Detect which cell encompasses the target text, then output its (X, Y) center coordinate. 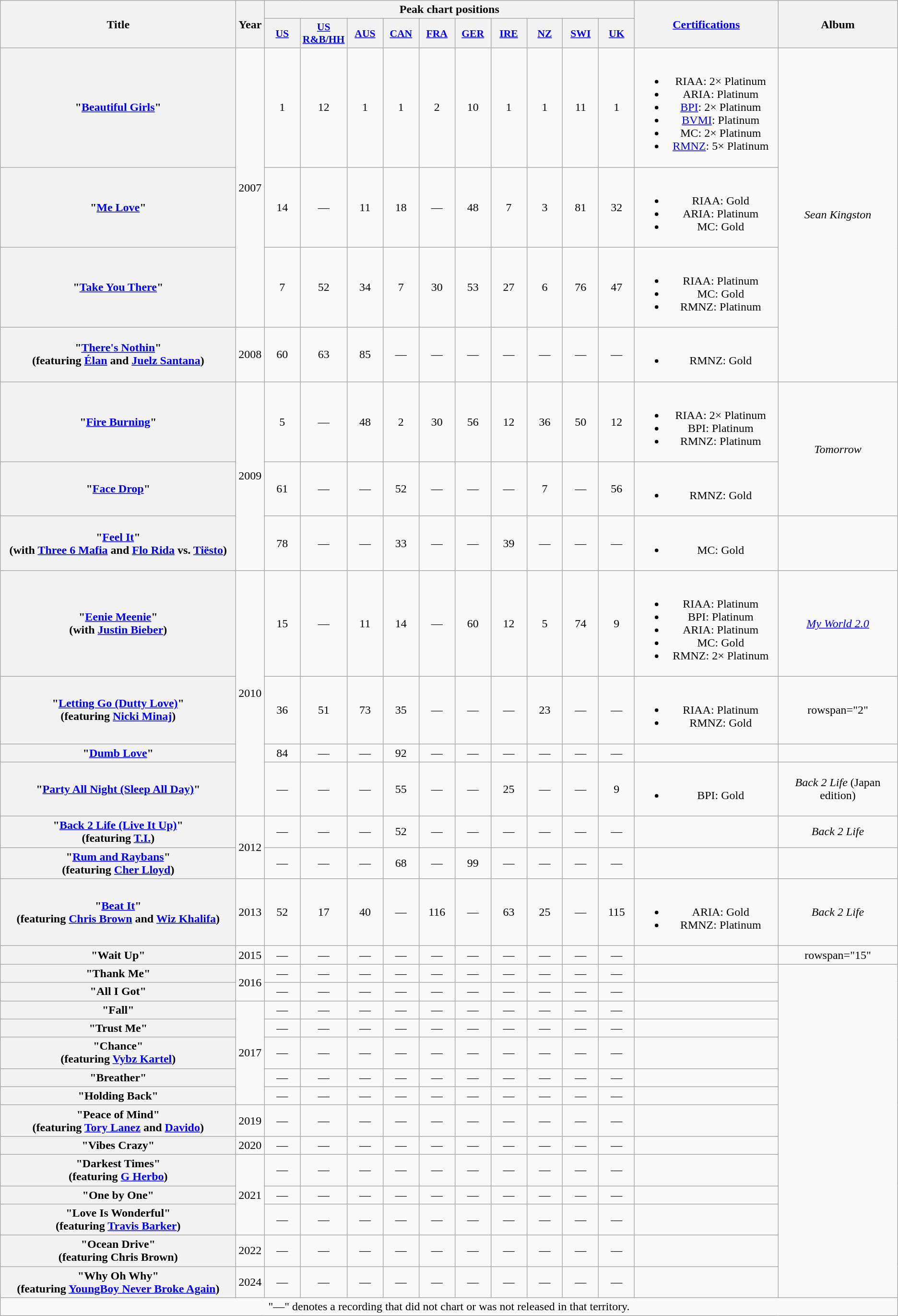
"Trust Me" (118, 1028)
"There's Nothin"(featuring Élan and Juelz Santana) (118, 354)
2010 (250, 693)
BPI: Gold (706, 789)
Title (118, 24)
18 (401, 207)
"Darkest Times"(featuring G Herbo) (118, 1170)
17 (324, 912)
SWI (580, 34)
2024 (250, 1282)
NZ (545, 34)
"—" denotes a recording that did not chart or was not released in that territory. (449, 1307)
55 (401, 789)
"Feel It"(with Three 6 Mafia and Flo Rida vs. Tiësto) (118, 543)
"Wait Up" (118, 955)
"Love Is Wonderful"(featuring Travis Barker) (118, 1220)
"Breather" (118, 1077)
RIAA: 2× PlatinumARIA: PlatinumBPI: 2× PlatinumBVMI: PlatinumMC: 2× PlatinumRMNZ: 5× Platinum (706, 108)
"Face Drop" (118, 489)
"Holding Back" (118, 1096)
RIAA: PlatinumRMNZ: Gold (706, 710)
"One by One" (118, 1195)
115 (617, 912)
2022 (250, 1251)
rowspan="2" (838, 710)
2007 (250, 188)
6 (545, 287)
"Vibes Crazy" (118, 1145)
IRE (508, 34)
Certifications (706, 24)
"Party All Night (Sleep All Day)" (118, 789)
85 (365, 354)
"Chance"(featuring Vybz Kartel) (118, 1053)
"Fall" (118, 1010)
2016 (250, 982)
"Beautiful Girls" (118, 108)
Peak chart positions (449, 10)
AUS (365, 34)
3 (545, 207)
27 (508, 287)
"Thank Me" (118, 973)
"Eenie Meenie"(with Justin Bieber) (118, 623)
53 (473, 287)
UK (617, 34)
76 (580, 287)
39 (508, 543)
GER (473, 34)
US R&B/HH (324, 34)
10 (473, 108)
34 (365, 287)
15 (282, 623)
Sean Kingston (838, 215)
"Ocean Drive"(featuring Chris Brown) (118, 1251)
2013 (250, 912)
"Dumb Love" (118, 753)
35 (401, 710)
40 (365, 912)
"Back 2 Life (Live It Up)"(featuring T.I.) (118, 832)
RIAA: PlatinumMC: GoldRMNZ: Platinum (706, 287)
"Letting Go (Dutty Love)"(featuring Nicki Minaj) (118, 710)
"Why Oh Why"(featuring YoungBoy Never Broke Again) (118, 1282)
2009 (250, 476)
Back 2 Life (Japan edition) (838, 789)
84 (282, 753)
ARIA: GoldRMNZ: Platinum (706, 912)
"Take You There" (118, 287)
81 (580, 207)
50 (580, 421)
Tomorrow (838, 449)
2017 (250, 1053)
Year (250, 24)
23 (545, 710)
74 (580, 623)
2020 (250, 1145)
92 (401, 753)
MC: Gold (706, 543)
"All I Got" (118, 992)
2012 (250, 848)
78 (282, 543)
US (282, 34)
47 (617, 287)
2015 (250, 955)
FRA (437, 34)
RIAA: GoldARIA: PlatinumMC: Gold (706, 207)
RIAA: PlatinumBPI: PlatinumARIA: PlatinumMC: GoldRMNZ: 2× Platinum (706, 623)
51 (324, 710)
"Fire Burning" (118, 421)
116 (437, 912)
CAN (401, 34)
2008 (250, 354)
32 (617, 207)
Album (838, 24)
"Peace of Mind"(featuring Tory Lanez and Davido) (118, 1120)
33 (401, 543)
73 (365, 710)
61 (282, 489)
2021 (250, 1195)
2019 (250, 1120)
"Beat It"(featuring Chris Brown and Wiz Khalifa) (118, 912)
68 (401, 863)
"Rum and Raybans"(featuring Cher Lloyd) (118, 863)
My World 2.0 (838, 623)
"Me Love" (118, 207)
rowspan="15" (838, 955)
99 (473, 863)
RIAA: 2× PlatinumBPI: PlatinumRMNZ: Platinum (706, 421)
